Detect which cell encompasses the target text, then output its (x, y) center coordinate. 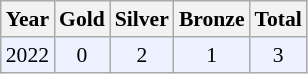
Bronze (212, 19)
0 (82, 55)
Silver (142, 19)
Total (278, 19)
Gold (82, 19)
2022 (28, 55)
1 (212, 55)
2 (142, 55)
3 (278, 55)
Year (28, 19)
